Extract the [X, Y] coordinate from the center of the cell holding the provided text.  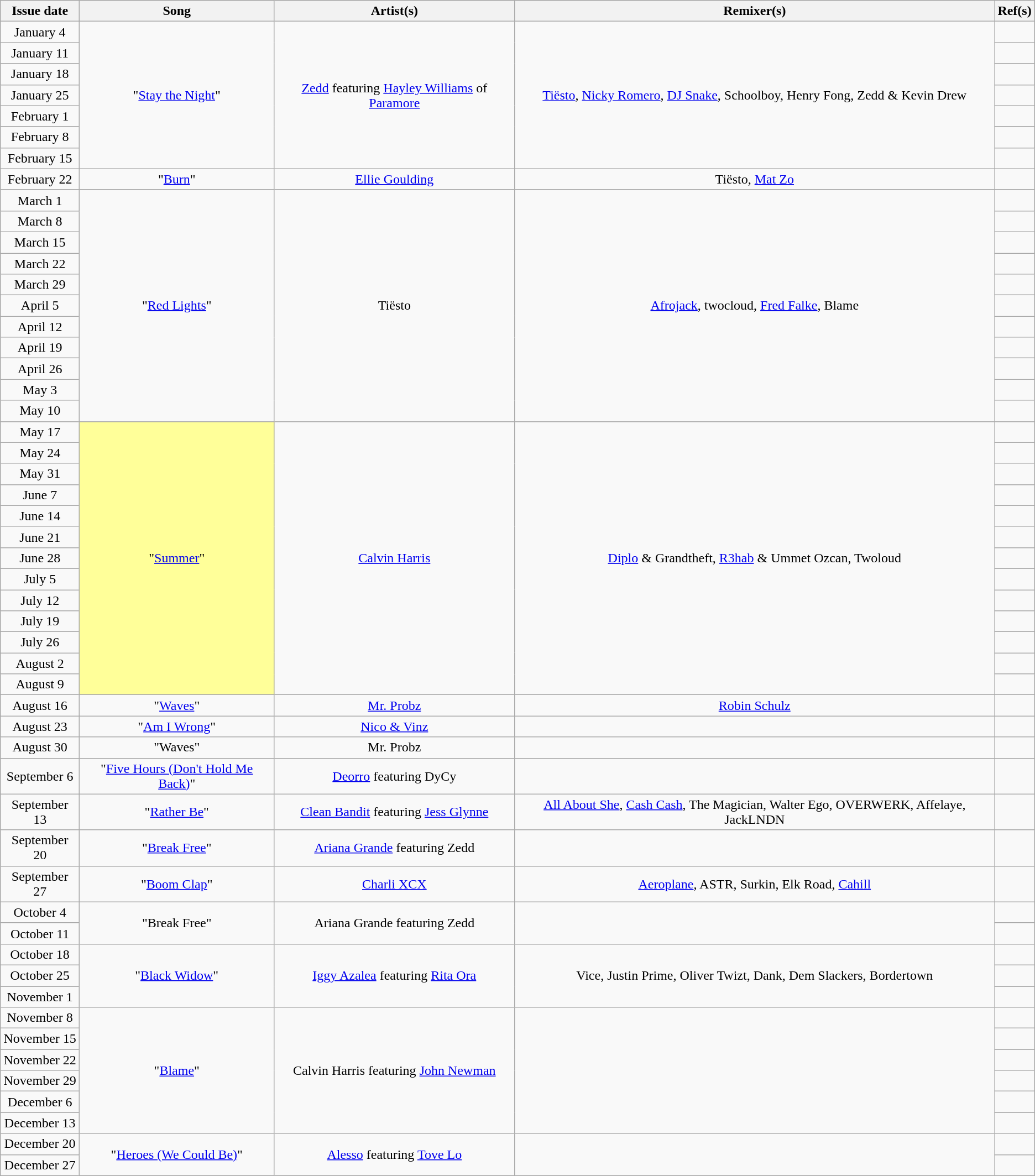
June 7 [40, 495]
January 18 [40, 74]
Zedd featuring Hayley Williams of Paramore [395, 95]
Aeroplane, ASTR, Surkin, Elk Road, Cahill [755, 884]
March 1 [40, 200]
June 28 [40, 558]
September 6 [40, 776]
November 15 [40, 1039]
December 27 [40, 1165]
January 11 [40, 53]
May 31 [40, 474]
February 15 [40, 158]
Song [177, 11]
September 13 [40, 812]
"Stay the Night" [177, 95]
Tiësto, Nicky Romero, DJ Snake, Schoolboy, Henry Fong, Zedd & Kevin Drew [755, 95]
Calvin Harris featuring John Newman [395, 1070]
March 22 [40, 264]
April 5 [40, 306]
All About She, Cash Cash, The Magician, Walter Ego, OVERWERK, Affelaye, JackLNDN [755, 812]
"Five Hours (Don't Hold Me Back)" [177, 776]
August 16 [40, 705]
"Heroes (We Could Be)" [177, 1154]
Robin Schulz [755, 705]
August 30 [40, 748]
July 26 [40, 642]
October 4 [40, 912]
November 1 [40, 997]
"Burn" [177, 179]
Ellie Goulding [395, 179]
March 29 [40, 285]
August 9 [40, 684]
Issue date [40, 11]
Clean Bandit featuring Jess Glynne [395, 812]
Iggy Azalea featuring Rita Ora [395, 975]
May 10 [40, 411]
December 6 [40, 1102]
November 29 [40, 1081]
January 25 [40, 95]
March 15 [40, 242]
December 20 [40, 1144]
Charli XCX [395, 884]
August 23 [40, 726]
October 18 [40, 954]
Tiësto [395, 305]
January 4 [40, 32]
September 20 [40, 848]
February 22 [40, 179]
June 21 [40, 537]
February 8 [40, 137]
Tiësto, Mat Zo [755, 179]
Diplo & Grandtheft, R3hab & Ummet Ozcan, Twoloud [755, 558]
June 14 [40, 516]
November 22 [40, 1060]
Remixer(s) [755, 11]
Afrojack, twocloud, Fred Falke, Blame [755, 305]
July 12 [40, 600]
"Rather Be" [177, 812]
October 11 [40, 933]
November 8 [40, 1018]
July 5 [40, 579]
Ref(s) [1015, 11]
March 8 [40, 221]
December 13 [40, 1123]
October 25 [40, 975]
"Am I Wrong" [177, 726]
Vice, Justin Prime, Oliver Twizt, Dank, Dem Slackers, Bordertown [755, 975]
Deorro featuring DyCy [395, 776]
April 19 [40, 348]
Nico & Vinz [395, 726]
"Black Widow" [177, 975]
February 1 [40, 116]
May 3 [40, 390]
May 17 [40, 432]
Artist(s) [395, 11]
April 26 [40, 369]
"Boom Clap" [177, 884]
May 24 [40, 453]
September 27 [40, 884]
"Red Lights" [177, 305]
Alesso featuring Tove Lo [395, 1154]
July 19 [40, 621]
August 2 [40, 663]
Calvin Harris [395, 558]
"Summer" [177, 558]
"Blame" [177, 1070]
April 12 [40, 327]
